Provide the (x, y) coordinate of the cell's center where the given text is located.  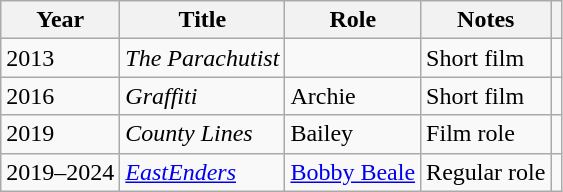
Bobby Beale (353, 172)
Notes (486, 20)
2019 (60, 134)
County Lines (202, 134)
Year (60, 20)
2019–2024 (60, 172)
Archie (353, 96)
Title (202, 20)
2013 (60, 58)
Bailey (353, 134)
Role (353, 20)
Regular role (486, 172)
Film role (486, 134)
The Parachutist (202, 58)
Graffiti (202, 96)
2016 (60, 96)
EastEnders (202, 172)
